Return the (x, y) coordinate for the center point of the cell that contains the specified text.  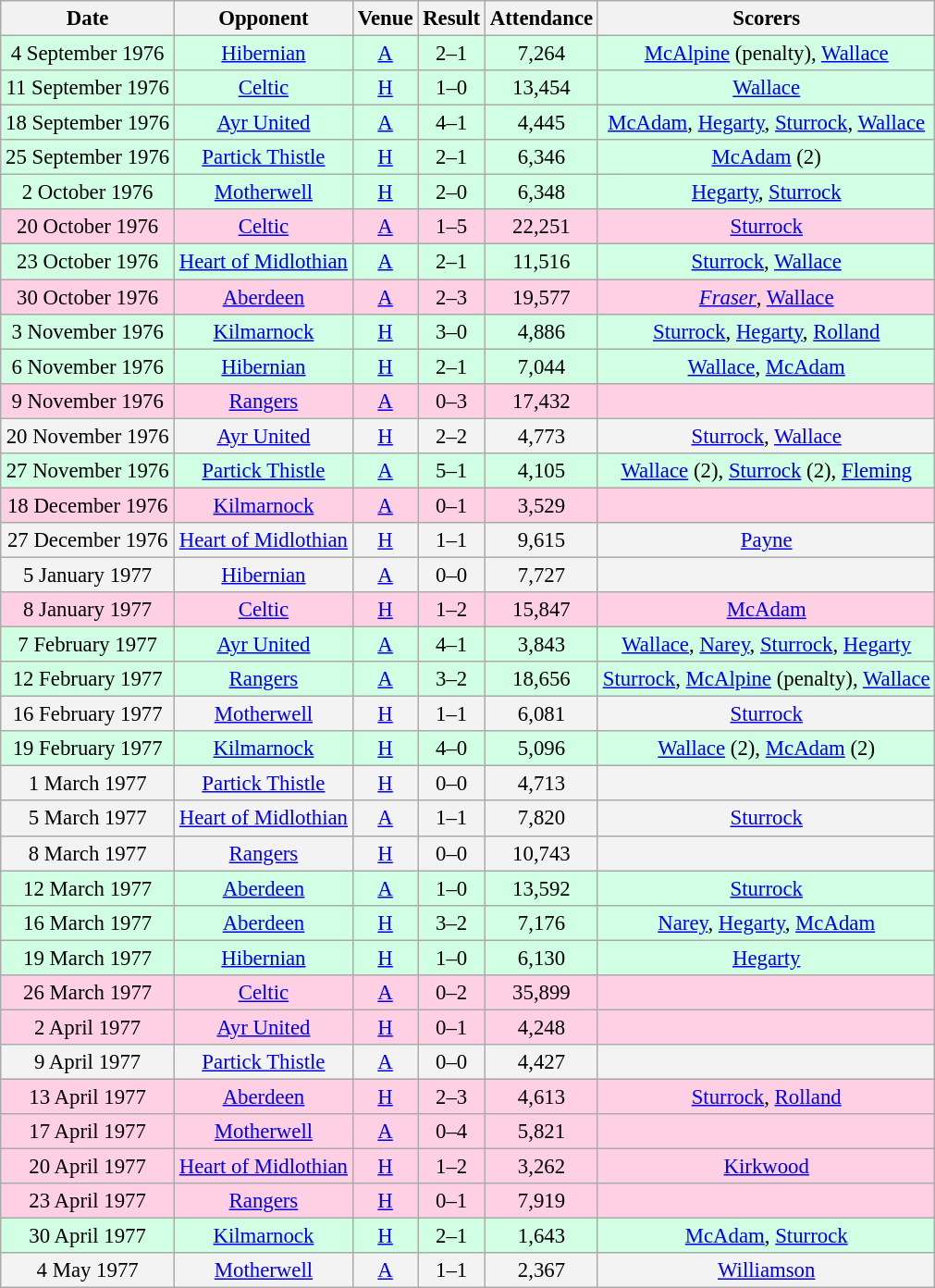
5,821 (541, 1132)
26 March 1977 (88, 993)
16 March 1977 (88, 923)
McAdam (2) (766, 157)
Result (451, 19)
7,820 (541, 819)
19,577 (541, 297)
4,713 (541, 784)
3,529 (541, 505)
0–4 (451, 1132)
0–3 (451, 401)
Wallace (2), McAdam (2) (766, 749)
25 September 1976 (88, 157)
15,847 (541, 610)
6 November 1976 (88, 366)
17 April 1977 (88, 1132)
8 March 1977 (88, 853)
Date (88, 19)
Venue (385, 19)
0–2 (451, 993)
20 October 1976 (88, 227)
5,096 (541, 749)
3,262 (541, 1167)
27 November 1976 (88, 471)
8 January 1977 (88, 610)
6,346 (541, 157)
6,081 (541, 714)
4,248 (541, 1027)
4,427 (541, 1062)
9,615 (541, 540)
Wallace (2), Sturrock (2), Fleming (766, 471)
Williamson (766, 1270)
Wallace (766, 88)
13,592 (541, 888)
3–0 (451, 331)
4,445 (541, 123)
6,348 (541, 192)
23 April 1977 (88, 1201)
10,743 (541, 853)
Opponent (265, 19)
30 October 1976 (88, 297)
9 April 1977 (88, 1062)
1,643 (541, 1236)
2–2 (451, 436)
Wallace, Narey, Sturrock, Hegarty (766, 645)
2–0 (451, 192)
18,656 (541, 679)
7,727 (541, 575)
4,886 (541, 331)
18 September 1976 (88, 123)
McAdam (766, 610)
17,432 (541, 401)
5 March 1977 (88, 819)
2,367 (541, 1270)
Sturrock, Rolland (766, 1096)
19 March 1977 (88, 958)
7,176 (541, 923)
Wallace, McAdam (766, 366)
McAdam, Hegarty, Sturrock, Wallace (766, 123)
Sturrock, McAlpine (penalty), Wallace (766, 679)
Sturrock, Hegarty, Rolland (766, 331)
1 March 1977 (88, 784)
11 September 1976 (88, 88)
4,773 (541, 436)
13 April 1977 (88, 1096)
Narey, Hegarty, McAdam (766, 923)
7,044 (541, 366)
6,130 (541, 958)
11,516 (541, 262)
20 November 1976 (88, 436)
Attendance (541, 19)
1–5 (451, 227)
4,105 (541, 471)
5–1 (451, 471)
2 October 1976 (88, 192)
Hegarty, Sturrock (766, 192)
20 April 1977 (88, 1167)
5 January 1977 (88, 575)
35,899 (541, 993)
Kirkwood (766, 1167)
9 November 1976 (88, 401)
Fraser, Wallace (766, 297)
4–0 (451, 749)
7,919 (541, 1201)
Hegarty (766, 958)
7 February 1977 (88, 645)
3 November 1976 (88, 331)
18 December 1976 (88, 505)
22,251 (541, 227)
23 October 1976 (88, 262)
19 February 1977 (88, 749)
16 February 1977 (88, 714)
12 March 1977 (88, 888)
7,264 (541, 54)
4 May 1977 (88, 1270)
30 April 1977 (88, 1236)
Scorers (766, 19)
12 February 1977 (88, 679)
27 December 1976 (88, 540)
McAdam, Sturrock (766, 1236)
Payne (766, 540)
3,843 (541, 645)
13,454 (541, 88)
4,613 (541, 1096)
McAlpine (penalty), Wallace (766, 54)
2 April 1977 (88, 1027)
4 September 1976 (88, 54)
